Search for the cell housing the specified text and yield its (X, Y) center coordinate. 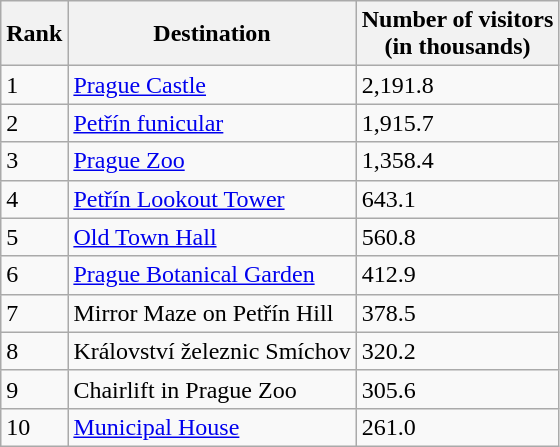
Prague Castle (212, 85)
1 (34, 85)
Mirror Maze on Petřín Hill (212, 313)
560.8 (458, 237)
2 (34, 123)
Království železnic Smíchov (212, 351)
8 (34, 351)
Number of visitors(in thousands) (458, 34)
7 (34, 313)
Petřín funicular (212, 123)
320.2 (458, 351)
378.5 (458, 313)
3 (34, 161)
Prague Zoo (212, 161)
2,191.8 (458, 85)
Rank (34, 34)
412.9 (458, 275)
4 (34, 199)
1,358.4 (458, 161)
Prague Botanical Garden (212, 275)
Municipal House (212, 427)
Chairlift in Prague Zoo (212, 389)
Old Town Hall (212, 237)
Destination (212, 34)
1,915.7 (458, 123)
10 (34, 427)
305.6 (458, 389)
5 (34, 237)
643.1 (458, 199)
9 (34, 389)
Petřín Lookout Tower (212, 199)
6 (34, 275)
261.0 (458, 427)
